Scan for the cell matching the given text and deliver its [X, Y] coordinate at center. 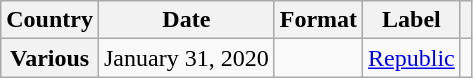
Country [50, 20]
Various [50, 58]
Label [412, 20]
Republic [412, 58]
Date [186, 20]
Format [318, 20]
January 31, 2020 [186, 58]
